Extract the [x, y] coordinate from the center of the cell holding the provided text.  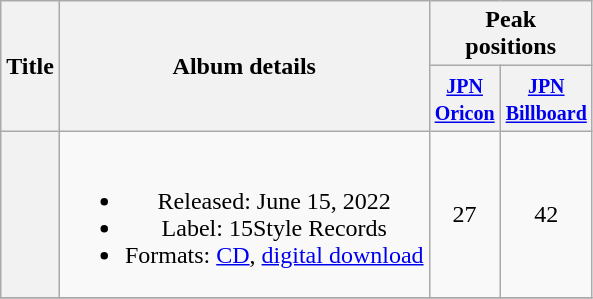
42 [546, 214]
Released: June 15, 2022Label: 15Style RecordsFormats: CD, digital download [244, 214]
Album details [244, 66]
Title [30, 66]
27 [464, 214]
JPNBillboard [546, 98]
Peak positions [510, 34]
JPNOricon [464, 98]
